Pinpoint the cell where the given text exists, returning its [x, y] midpoint coordinate. 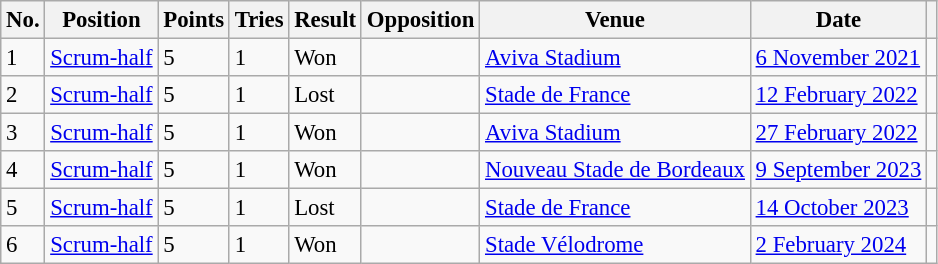
Date [838, 20]
9 September 2023 [838, 170]
12 February 2022 [838, 95]
Result [326, 20]
27 February 2022 [838, 133]
No. [23, 20]
6 November 2021 [838, 58]
Points [194, 20]
4 [23, 170]
2 [23, 95]
Opposition [420, 20]
Stade Vélodrome [616, 245]
6 [23, 245]
Venue [616, 20]
14 October 2023 [838, 208]
Position [102, 20]
Tries [259, 20]
Nouveau Stade de Bordeaux [616, 170]
2 February 2024 [838, 245]
3 [23, 133]
